Capture the cell that displays the provided text and extract its (X, Y) central coordinate. 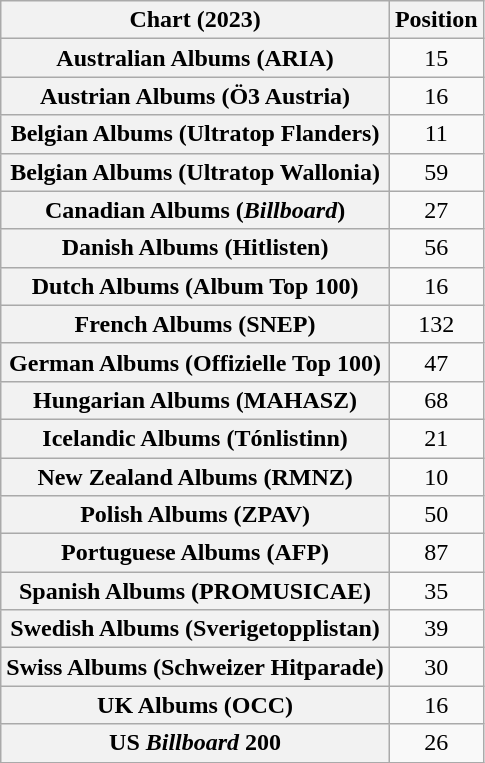
47 (436, 362)
Icelandic Albums (Tónlistinn) (196, 438)
Belgian Albums (Ultratop Flanders) (196, 134)
Hungarian Albums (MAHASZ) (196, 400)
Canadian Albums (Billboard) (196, 210)
Spanish Albums (PROMUSICAE) (196, 591)
US Billboard 200 (196, 743)
56 (436, 248)
59 (436, 172)
German Albums (Offizielle Top 100) (196, 362)
Australian Albums (ARIA) (196, 58)
New Zealand Albums (RMNZ) (196, 477)
50 (436, 515)
132 (436, 324)
UK Albums (OCC) (196, 705)
39 (436, 629)
27 (436, 210)
26 (436, 743)
30 (436, 667)
11 (436, 134)
French Albums (SNEP) (196, 324)
Position (436, 20)
87 (436, 553)
Chart (2023) (196, 20)
Austrian Albums (Ö3 Austria) (196, 96)
Polish Albums (ZPAV) (196, 515)
Swedish Albums (Sverigetopplistan) (196, 629)
Danish Albums (Hitlisten) (196, 248)
35 (436, 591)
68 (436, 400)
Swiss Albums (Schweizer Hitparade) (196, 667)
10 (436, 477)
21 (436, 438)
15 (436, 58)
Dutch Albums (Album Top 100) (196, 286)
Belgian Albums (Ultratop Wallonia) (196, 172)
Portuguese Albums (AFP) (196, 553)
